Pinpoint the cell where the given text exists, returning its (x, y) midpoint coordinate. 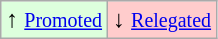
↓ Relegated (162, 20)
↑ Promoted (54, 20)
